Pinpoint the cell where the given text exists, returning its (x, y) midpoint coordinate. 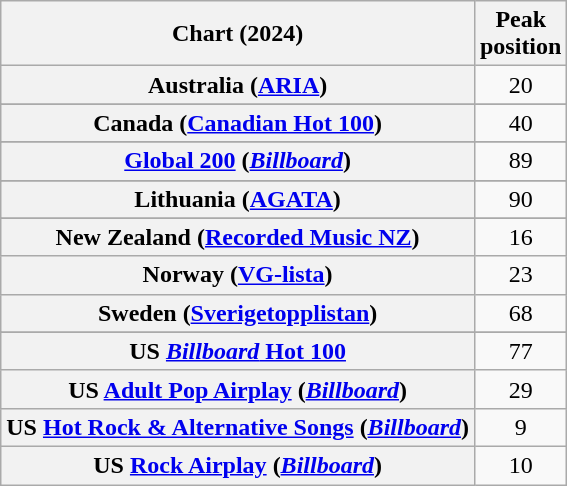
90 (520, 199)
Peakposition (520, 34)
US Billboard Hot 100 (238, 351)
Norway (VG-lista) (238, 275)
Global 200 (Billboard) (238, 161)
Sweden (Sverigetopplistan) (238, 313)
Lithuania (AGATA) (238, 199)
Canada (Canadian Hot 100) (238, 123)
10 (520, 465)
16 (520, 237)
68 (520, 313)
29 (520, 389)
9 (520, 427)
US Hot Rock & Alternative Songs (Billboard) (238, 427)
Chart (2024) (238, 34)
40 (520, 123)
US Rock Airplay (Billboard) (238, 465)
New Zealand (Recorded Music NZ) (238, 237)
77 (520, 351)
89 (520, 161)
20 (520, 85)
US Adult Pop Airplay (Billboard) (238, 389)
23 (520, 275)
Australia (ARIA) (238, 85)
